Return (X, Y) of the center of cell containing provided text 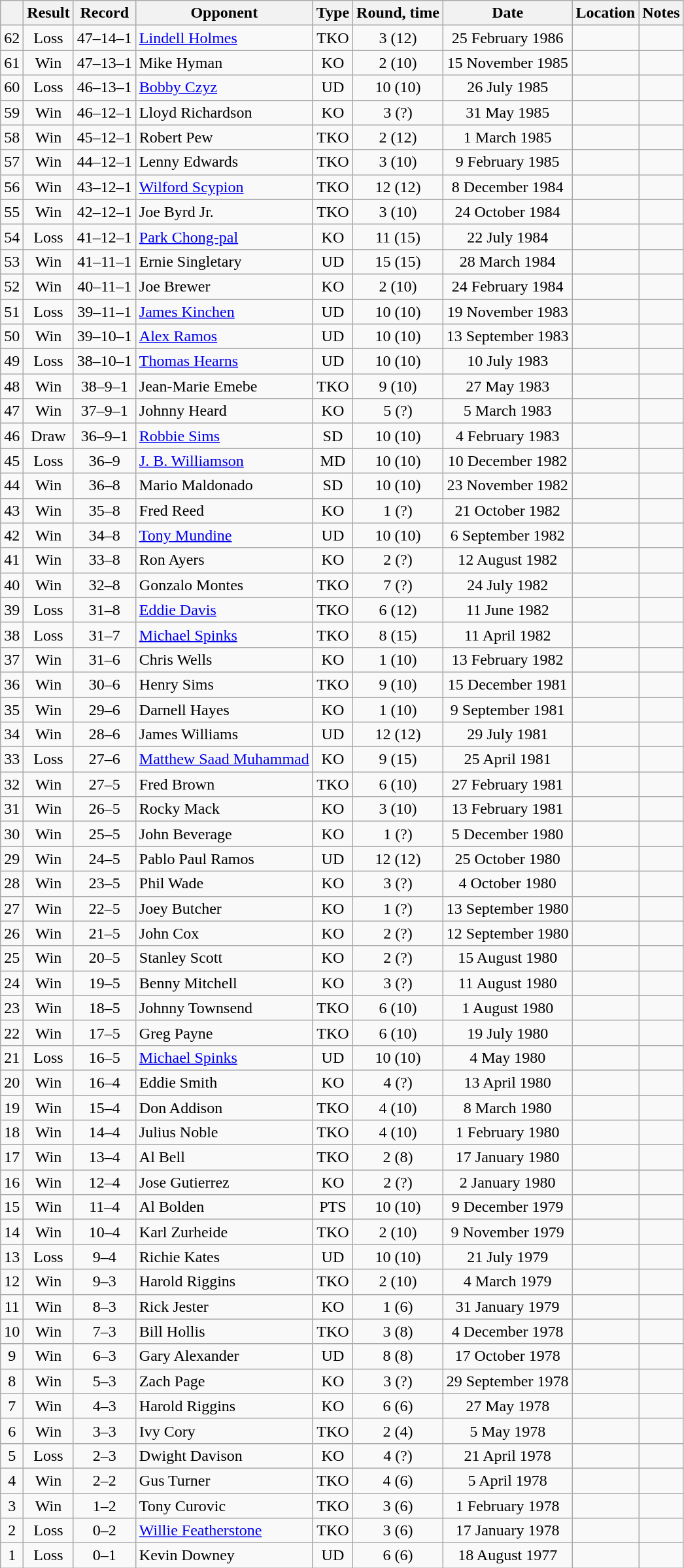
1–2 (105, 1505)
Opponent (224, 13)
44–12–1 (105, 162)
5–3 (105, 1381)
11–4 (105, 1207)
34 (12, 735)
Don Addison (224, 1108)
4 (6) (398, 1480)
Stanley Scott (224, 958)
26 July 1985 (507, 88)
2–3 (105, 1456)
4–3 (105, 1406)
17 January 1980 (507, 1158)
52 (12, 286)
3–3 (105, 1431)
1 February 1980 (507, 1133)
30–6 (105, 684)
29–6 (105, 709)
25 (12, 958)
25 April 1981 (507, 759)
Darnell Hayes (224, 709)
PTS (332, 1207)
7 (12, 1406)
Zach Page (224, 1381)
Ivy Cory (224, 1431)
20–5 (105, 958)
Dwight Davison (224, 1456)
8 March 1980 (507, 1108)
28 (12, 884)
James Kinchen (224, 312)
25 February 1986 (507, 38)
Gonzalo Montes (224, 585)
12 August 1982 (507, 560)
35 (12, 709)
James Williams (224, 735)
Location (606, 13)
27 (12, 909)
36 (12, 684)
Record (105, 13)
12 September 1980 (507, 933)
15 August 1980 (507, 958)
Rocky Mack (224, 809)
Jean-Marie Emebe (224, 386)
45–12–1 (105, 137)
13 (12, 1257)
7 (?) (398, 585)
Johnny Heard (224, 411)
60 (12, 88)
22 (12, 1033)
27–6 (105, 759)
Result (48, 13)
37 (12, 659)
15–4 (105, 1108)
21 July 1979 (507, 1257)
39–10–1 (105, 337)
57 (12, 162)
11 (15) (398, 237)
36–9–1 (105, 436)
Chris Wells (224, 659)
8 (12, 1381)
1 August 1980 (507, 1008)
29 (12, 859)
Willie Featherstone (224, 1531)
18 August 1977 (507, 1556)
40–11–1 (105, 286)
4 May 1980 (507, 1058)
11 June 1982 (507, 610)
19 November 1983 (507, 312)
31 (12, 809)
47 (12, 411)
Joey Butcher (224, 909)
4 October 1980 (507, 884)
Karl Zurheide (224, 1232)
Benny Mitchell (224, 983)
53 (12, 261)
24–5 (105, 859)
Round, time (398, 13)
8–3 (105, 1307)
41 (12, 560)
23 November 1982 (507, 486)
Bobby Czyz (224, 88)
4 (12, 1480)
41–11–1 (105, 261)
17–5 (105, 1033)
31–8 (105, 610)
33 (12, 759)
29 July 1981 (507, 735)
13 September 1983 (507, 337)
28 March 1984 (507, 261)
Al Bell (224, 1158)
23–5 (105, 884)
Ernie Singletary (224, 261)
51 (12, 312)
Greg Payne (224, 1033)
6–3 (105, 1356)
4 December 1978 (507, 1331)
2 (4) (398, 1431)
49 (12, 361)
56 (12, 187)
Lloyd Richardson (224, 112)
18–5 (105, 1008)
26 (12, 933)
41–12–1 (105, 237)
3 (12) (398, 38)
54 (12, 237)
Ron Ayers (224, 560)
Pablo Paul Ramos (224, 859)
32 (12, 784)
Park Chong-pal (224, 237)
11 August 1980 (507, 983)
31 May 1985 (507, 112)
17 January 1978 (507, 1531)
46 (12, 436)
40 (12, 585)
20 (12, 1082)
8 (15) (398, 635)
27 May 1983 (507, 386)
Kevin Downey (224, 1556)
21 October 1982 (507, 510)
43–12–1 (105, 187)
39 (12, 610)
4 February 1983 (507, 436)
21 (12, 1058)
13 February 1981 (507, 809)
Phil Wade (224, 884)
2 (8) (398, 1158)
9–4 (105, 1257)
7–3 (105, 1331)
13 April 1980 (507, 1082)
31 January 1979 (507, 1307)
24 October 1984 (507, 212)
0–2 (105, 1531)
Wilford Scypion (224, 187)
10 July 1983 (507, 361)
10 December 1982 (507, 461)
32–8 (105, 585)
14–4 (105, 1133)
36–9 (105, 461)
5 May 1978 (507, 1431)
5 (12, 1456)
13 February 1982 (507, 659)
Tony Curovic (224, 1505)
J. B. Williamson (224, 461)
46–12–1 (105, 112)
Rick Jester (224, 1307)
59 (12, 112)
28–6 (105, 735)
John Cox (224, 933)
22–5 (105, 909)
8 December 1984 (507, 187)
24 (12, 983)
Jose Gutierrez (224, 1182)
Lindell Holmes (224, 38)
9 September 1981 (507, 709)
4 March 1979 (507, 1282)
30 (12, 834)
44 (12, 486)
18 (12, 1133)
37–9–1 (105, 411)
38 (12, 635)
Johnny Townsend (224, 1008)
Fred Brown (224, 784)
9 February 1985 (507, 162)
29 September 1978 (507, 1381)
Date (507, 13)
19–5 (105, 983)
11 April 1982 (507, 635)
John Beverage (224, 834)
2–2 (105, 1480)
Tony Mundine (224, 535)
Mike Hyman (224, 63)
1 (12, 1556)
Thomas Hearns (224, 361)
26–5 (105, 809)
42–12–1 (105, 212)
Richie Kates (224, 1257)
31–6 (105, 659)
Al Bolden (224, 1207)
Lenny Edwards (224, 162)
Eddie Davis (224, 610)
Robert Pew (224, 137)
9–3 (105, 1282)
17 October 1978 (507, 1356)
16 (12, 1182)
1 March 1985 (507, 137)
46–13–1 (105, 88)
22 July 1984 (507, 237)
43 (12, 510)
3 (8) (398, 1331)
9 (15) (398, 759)
16–4 (105, 1082)
38–10–1 (105, 361)
2 January 1980 (507, 1182)
9 November 1979 (507, 1232)
5 March 1983 (507, 411)
19 July 1980 (507, 1033)
23 (12, 1008)
1 February 1978 (507, 1505)
12–4 (105, 1182)
35–8 (105, 510)
12 (12, 1282)
33–8 (105, 560)
55 (12, 212)
15 (12, 1207)
Joe Brewer (224, 286)
Joe Byrd Jr. (224, 212)
3 (12, 1505)
1 (6) (398, 1307)
Eddie Smith (224, 1082)
21 April 1978 (507, 1456)
15 (15) (398, 261)
MD (332, 461)
2 (12) (398, 137)
47–13–1 (105, 63)
27 May 1978 (507, 1406)
19 (12, 1108)
38–9–1 (105, 386)
15 December 1981 (507, 684)
27 February 1981 (507, 784)
9 (12, 1356)
45 (12, 461)
10–4 (105, 1232)
42 (12, 535)
10 (12, 1331)
24 July 1982 (507, 585)
58 (12, 137)
Julius Noble (224, 1133)
Mario Maldonado (224, 486)
Alex Ramos (224, 337)
25 October 1980 (507, 859)
Gary Alexander (224, 1356)
50 (12, 337)
34–8 (105, 535)
61 (12, 63)
Type (332, 13)
Matthew Saad Muhammad (224, 759)
31–7 (105, 635)
15 November 1985 (507, 63)
24 February 1984 (507, 286)
16–5 (105, 1058)
36–8 (105, 486)
13 September 1980 (507, 909)
17 (12, 1158)
27–5 (105, 784)
14 (12, 1232)
11 (12, 1307)
Notes (661, 13)
2 (12, 1531)
62 (12, 38)
8 (8) (398, 1356)
6 (12) (398, 610)
47–14–1 (105, 38)
6 September 1982 (507, 535)
Draw (48, 436)
5 (?) (398, 411)
21–5 (105, 933)
5 December 1980 (507, 834)
0–1 (105, 1556)
5 April 1978 (507, 1480)
Fred Reed (224, 510)
Robbie Sims (224, 436)
25–5 (105, 834)
6 (12, 1431)
9 December 1979 (507, 1207)
48 (12, 386)
39–11–1 (105, 312)
13–4 (105, 1158)
Bill Hollis (224, 1331)
Gus Turner (224, 1480)
Henry Sims (224, 684)
